Detect which cell encompasses the target text, then output its (X, Y) center coordinate. 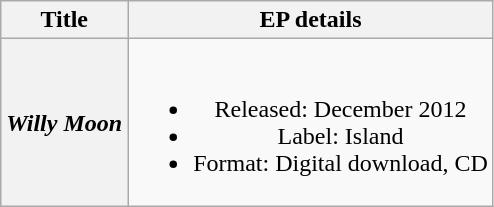
Released: December 2012Label: IslandFormat: Digital download, CD (311, 122)
EP details (311, 20)
Title (64, 20)
Willy Moon (64, 122)
